Return [x, y] of the center of cell containing provided text 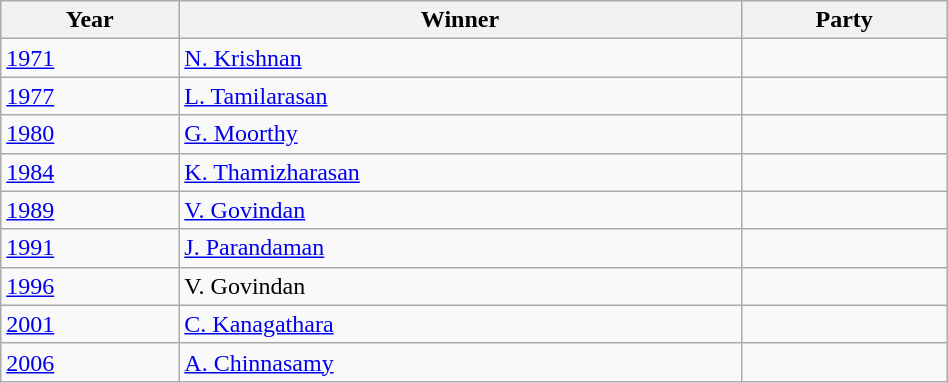
1996 [90, 286]
2006 [90, 362]
Winner [460, 20]
1977 [90, 96]
K. Thamizharasan [460, 172]
L. Tamilarasan [460, 96]
J. Parandaman [460, 248]
Party [844, 20]
1971 [90, 58]
N. Krishnan [460, 58]
1991 [90, 248]
1989 [90, 210]
Year [90, 20]
A. Chinnasamy [460, 362]
2001 [90, 324]
1980 [90, 134]
C. Kanagathara [460, 324]
G. Moorthy [460, 134]
1984 [90, 172]
